Detect which cell encompasses the target text, then output its (x, y) center coordinate. 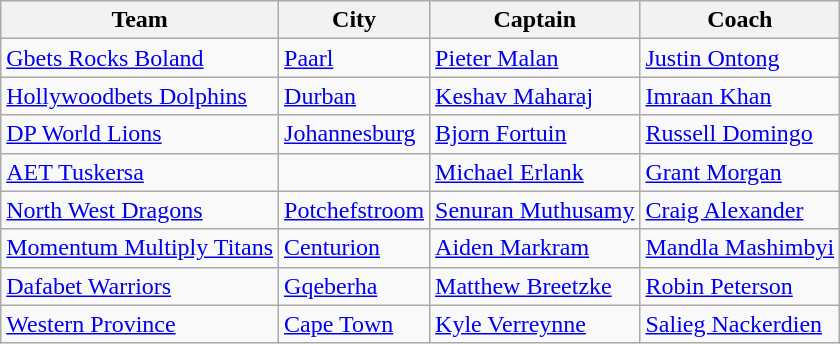
Kyle Verreynne (535, 324)
Grant Morgan (740, 172)
Hollywoodbets Dolphins (140, 96)
Gbets Rocks Boland (140, 58)
Cape Town (354, 324)
Captain (535, 20)
Centurion (354, 248)
Imraan Khan (740, 96)
Coach (740, 20)
Gqeberha (354, 286)
Momentum Multiply Titans (140, 248)
Salieg Nackerdien (740, 324)
Durban (354, 96)
Pieter Malan (535, 58)
Keshav Maharaj (535, 96)
Paarl (354, 58)
Michael Erlank (535, 172)
Mandla Mashimbyi (740, 248)
Robin Peterson (740, 286)
DP World Lions (140, 134)
Western Province (140, 324)
Craig Alexander (740, 210)
Matthew Breetzke (535, 286)
Aiden Markram (535, 248)
North West Dragons (140, 210)
AET Tuskersa (140, 172)
Team (140, 20)
City (354, 20)
Johannesburg (354, 134)
Senuran Muthusamy (535, 210)
Potchefstroom (354, 210)
Justin Ontong (740, 58)
Bjorn Fortuin (535, 134)
Dafabet Warriors (140, 286)
Russell Domingo (740, 134)
